Identify which cell holds the provided text, then report its [X, Y] central coordinate. 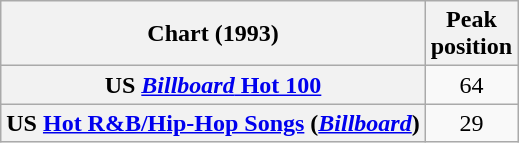
64 [471, 85]
29 [471, 123]
Peakposition [471, 34]
Chart (1993) [213, 34]
US Billboard Hot 100 [213, 85]
US Hot R&B/Hip-Hop Songs (Billboard) [213, 123]
